Extract the [x, y] coordinate from the center of the cell holding the provided text.  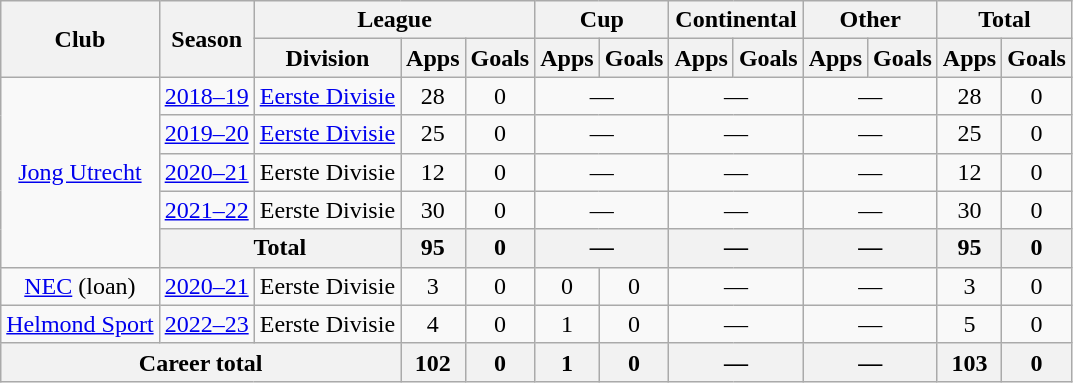
5 [969, 324]
Helmond Sport [80, 324]
Jong Utrecht [80, 172]
Continental [736, 20]
Career total [201, 362]
4 [433, 324]
102 [433, 362]
League [394, 20]
NEC (loan) [80, 286]
Season [206, 39]
Division [327, 58]
2018–19 [206, 96]
103 [969, 362]
Club [80, 39]
2021–22 [206, 210]
Cup [602, 20]
2022–23 [206, 324]
2019–20 [206, 134]
Other [870, 20]
